Return [X, Y] of the center of cell containing provided text 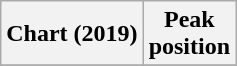
Chart (2019) [72, 34]
Peakposition [189, 34]
